Extract the (x, y) coordinate from the center of the cell holding the provided text.  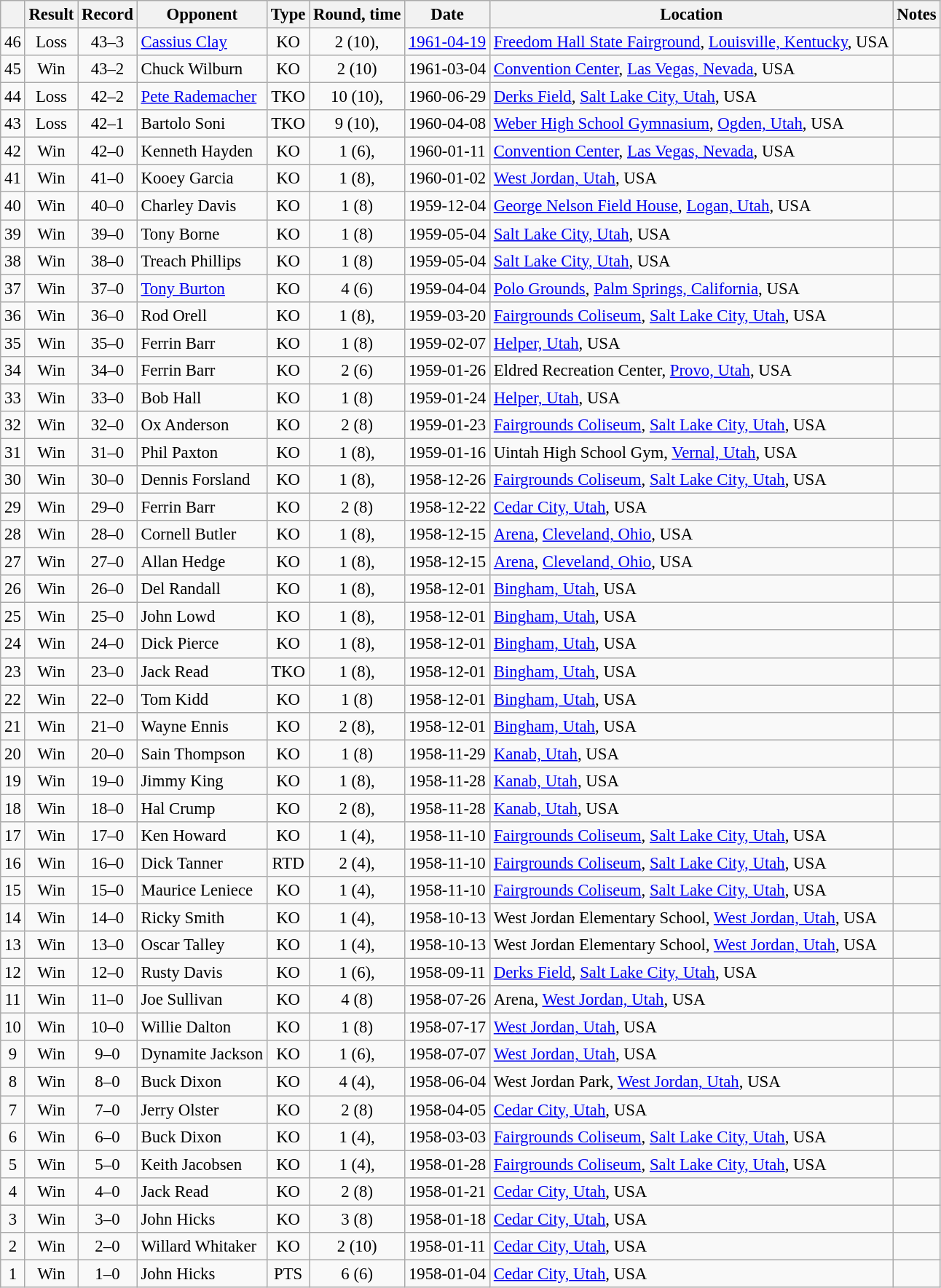
1–0 (108, 1273)
1959-03-20 (447, 315)
Charley Davis (202, 206)
1958-01-04 (447, 1273)
Joe Sullivan (202, 1000)
40 (13, 206)
1958-01-28 (447, 1164)
9 (10), (357, 124)
1959-01-24 (447, 398)
26 (13, 589)
23 (13, 671)
8–0 (108, 1082)
Notes (916, 15)
Eldred Recreation Center, Provo, Utah, USA (691, 371)
42–0 (108, 151)
31 (13, 452)
38 (13, 261)
Bob Hall (202, 398)
46 (13, 42)
18 (13, 808)
15 (13, 890)
34 (13, 371)
29 (13, 507)
4 (13, 1191)
27 (13, 562)
Tony Burton (202, 288)
1959-01-23 (447, 425)
RTD (288, 863)
Jerry Olster (202, 1110)
26–0 (108, 589)
Phil Paxton (202, 452)
Oscar Talley (202, 945)
6–0 (108, 1137)
45 (13, 69)
Del Randall (202, 589)
2 (4), (357, 863)
41 (13, 178)
1958-07-07 (447, 1055)
Ricky Smith (202, 918)
Tom Kidd (202, 699)
13 (13, 945)
1 (13, 1273)
28 (13, 534)
9 (13, 1055)
25 (13, 617)
Record (108, 15)
44 (13, 97)
37–0 (108, 288)
1958-11-29 (447, 754)
Wayne Ennis (202, 726)
3 (8) (357, 1219)
42–1 (108, 124)
Location (691, 15)
Maurice Leniece (202, 890)
38–0 (108, 261)
3–0 (108, 1219)
John Lowd (202, 617)
32 (13, 425)
Treach Phillips (202, 261)
24–0 (108, 644)
27–0 (108, 562)
9–0 (108, 1055)
Kenneth Hayden (202, 151)
1958-04-05 (447, 1110)
25–0 (108, 617)
22–0 (108, 699)
40–0 (108, 206)
29–0 (108, 507)
36–0 (108, 315)
Jimmy King (202, 781)
33–0 (108, 398)
18–0 (108, 808)
Dick Tanner (202, 863)
14–0 (108, 918)
Result (51, 15)
1958-06-04 (447, 1082)
1958-01-21 (447, 1191)
Arena, West Jordan, Utah, USA (691, 1000)
Ken Howard (202, 836)
Opponent (202, 15)
Date (447, 15)
31–0 (108, 452)
1960-04-08 (447, 124)
35–0 (108, 343)
39 (13, 234)
19 (13, 781)
4 (6) (357, 288)
4–0 (108, 1191)
30–0 (108, 480)
Willard Whitaker (202, 1246)
1958-03-03 (447, 1137)
Pete Rademacher (202, 97)
24 (13, 644)
39–0 (108, 234)
7 (13, 1110)
23–0 (108, 671)
30 (13, 480)
2 (13, 1246)
1961-04-19 (447, 42)
1958-01-18 (447, 1219)
Kooey Garcia (202, 178)
4 (4), (357, 1082)
1958-07-17 (447, 1027)
2 (10), (357, 42)
10 (10), (357, 97)
13–0 (108, 945)
6 (13, 1137)
41–0 (108, 178)
George Nelson Field House, Logan, Utah, USA (691, 206)
19–0 (108, 781)
Rod Orell (202, 315)
1959-01-16 (447, 452)
16–0 (108, 863)
1958-09-11 (447, 973)
28–0 (108, 534)
Dick Pierce (202, 644)
Dennis Forsland (202, 480)
Weber High School Gymnasium, Ogden, Utah, USA (691, 124)
11 (13, 1000)
1958-07-26 (447, 1000)
1958-12-22 (447, 507)
1959-12-04 (447, 206)
5–0 (108, 1164)
2 (6) (357, 371)
Keith Jacobsen (202, 1164)
Type (288, 15)
6 (6) (357, 1273)
21–0 (108, 726)
12 (13, 973)
37 (13, 288)
Bartolo Soni (202, 124)
1960-01-11 (447, 151)
20–0 (108, 754)
1959-02-07 (447, 343)
Round, time (357, 15)
42 (13, 151)
Cornell Butler (202, 534)
Allan Hedge (202, 562)
Dynamite Jackson (202, 1055)
10 (13, 1027)
Ox Anderson (202, 425)
12–0 (108, 973)
1960-06-29 (447, 97)
16 (13, 863)
West Jordan Park, West Jordan, Utah, USA (691, 1082)
1960-01-02 (447, 178)
10–0 (108, 1027)
4 (8) (357, 1000)
8 (13, 1082)
1958-12-26 (447, 480)
15–0 (108, 890)
34–0 (108, 371)
Cassius Clay (202, 42)
35 (13, 343)
43–2 (108, 69)
Uintah High School Gym, Vernal, Utah, USA (691, 452)
Chuck Wilburn (202, 69)
5 (13, 1164)
11–0 (108, 1000)
1959-01-26 (447, 371)
Polo Grounds, Palm Springs, California, USA (691, 288)
3 (13, 1219)
1961-03-04 (447, 69)
Sain Thompson (202, 754)
33 (13, 398)
17 (13, 836)
Hal Crump (202, 808)
32–0 (108, 425)
42–2 (108, 97)
PTS (288, 1273)
20 (13, 754)
Freedom Hall State Fairground, Louisville, Kentucky, USA (691, 42)
1958-01-11 (447, 1246)
Rusty Davis (202, 973)
43–3 (108, 42)
36 (13, 315)
Willie Dalton (202, 1027)
1959-04-04 (447, 288)
17–0 (108, 836)
21 (13, 726)
14 (13, 918)
7–0 (108, 1110)
22 (13, 699)
43 (13, 124)
Tony Borne (202, 234)
2–0 (108, 1246)
